Search for the cell housing the specified text and yield its (X, Y) center coordinate. 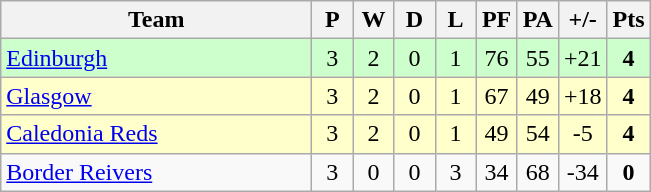
67 (496, 96)
+18 (582, 96)
PF (496, 20)
Caledonia Reds (156, 134)
68 (538, 172)
+21 (582, 58)
W (374, 20)
54 (538, 134)
76 (496, 58)
55 (538, 58)
L (456, 20)
D (414, 20)
34 (496, 172)
PA (538, 20)
-5 (582, 134)
Edinburgh (156, 58)
Team (156, 20)
P (332, 20)
+/- (582, 20)
-34 (582, 172)
Pts (628, 20)
Glasgow (156, 96)
Border Reivers (156, 172)
